Detect which cell encompasses the target text, then output its [x, y] center coordinate. 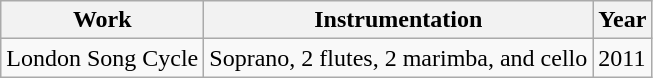
Year [622, 20]
London Song Cycle [102, 58]
Soprano, 2 flutes, 2 marimba, and cello [398, 58]
2011 [622, 58]
Instrumentation [398, 20]
Work [102, 20]
